Output the (X, Y) coordinate of the center of the cell containing the given text.  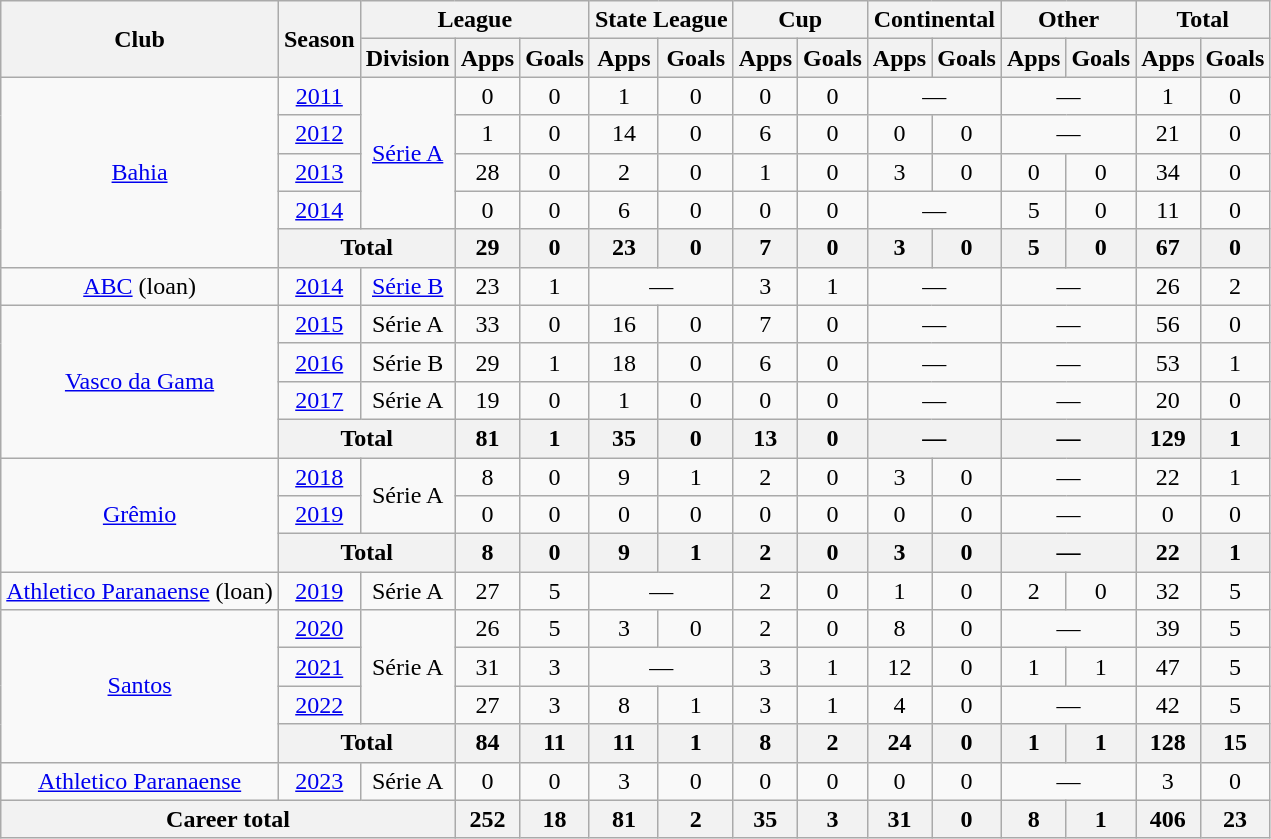
2018 (319, 477)
406 (1168, 819)
ABC (loan) (140, 286)
2021 (319, 667)
State League (661, 20)
Club (140, 39)
2023 (319, 781)
42 (1168, 705)
21 (1168, 134)
Athletico Paranaense (140, 781)
39 (1168, 629)
15 (1235, 743)
2016 (319, 362)
Vasco da Gama (140, 381)
Career total (228, 819)
League (474, 20)
32 (1168, 591)
84 (487, 743)
47 (1168, 667)
2012 (319, 134)
4 (899, 705)
19 (487, 400)
Season (319, 39)
56 (1168, 324)
252 (487, 819)
28 (487, 172)
Athletico Paranaense (loan) (140, 591)
67 (1168, 248)
24 (899, 743)
14 (624, 134)
34 (1168, 172)
129 (1168, 438)
2022 (319, 705)
53 (1168, 362)
Continental (934, 20)
2015 (319, 324)
Santos (140, 686)
Division (408, 58)
Grêmio (140, 515)
12 (899, 667)
2017 (319, 400)
2020 (319, 629)
Other (1068, 20)
Cup (800, 20)
13 (765, 438)
Bahia (140, 172)
20 (1168, 400)
33 (487, 324)
16 (624, 324)
128 (1168, 743)
2011 (319, 96)
2013 (319, 172)
